Capture the cell that displays the provided text and extract its [x, y] central coordinate. 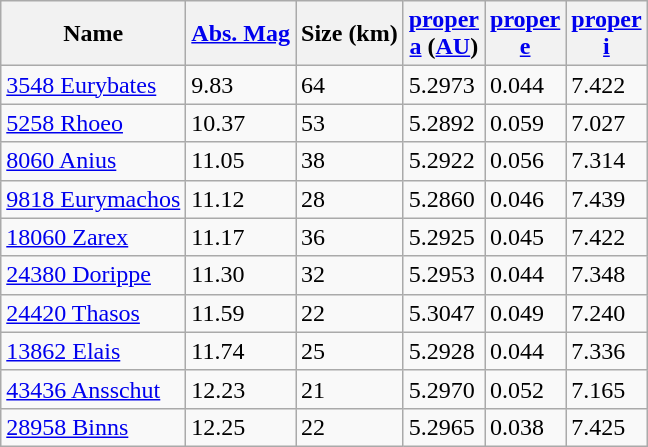
7.336 [606, 351]
21 [350, 389]
7.425 [606, 427]
0.052 [526, 389]
5.2928 [444, 351]
43436 Ansschut [94, 389]
0.038 [526, 427]
36 [350, 237]
32 [350, 275]
0.056 [526, 161]
7.314 [606, 161]
5.2922 [444, 161]
28958 Binns [94, 427]
53 [350, 123]
5.3047 [444, 313]
11.05 [241, 161]
0.049 [526, 313]
11.74 [241, 351]
11.59 [241, 313]
7.027 [606, 123]
5.2892 [444, 123]
3548 Eurybates [94, 85]
Abs. Mag [241, 34]
5.2970 [444, 389]
28 [350, 199]
12.23 [241, 389]
7.165 [606, 389]
5.2973 [444, 85]
64 [350, 85]
8060 Anius [94, 161]
5.2965 [444, 427]
propere [526, 34]
Name [94, 34]
38 [350, 161]
12.25 [241, 427]
9.83 [241, 85]
11.12 [241, 199]
properi [606, 34]
24380 Dorippe [94, 275]
0.045 [526, 237]
7.439 [606, 199]
25 [350, 351]
9818 Eurymachos [94, 199]
18060 Zarex [94, 237]
5.2860 [444, 199]
7.348 [606, 275]
24420 Thasos [94, 313]
5.2925 [444, 237]
11.30 [241, 275]
Size (km) [350, 34]
0.059 [526, 123]
13862 Elais [94, 351]
7.240 [606, 313]
10.37 [241, 123]
0.046 [526, 199]
11.17 [241, 237]
5.2953 [444, 275]
propera (AU) [444, 34]
5258 Rhoeo [94, 123]
